Return the [X, Y] coordinate for the center point of the cell that contains the specified text.  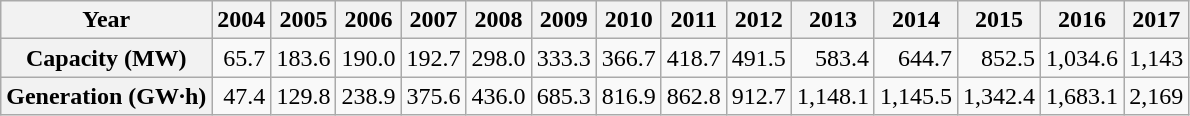
47.4 [242, 96]
65.7 [242, 58]
2,169 [1156, 96]
2012 [758, 20]
491.5 [758, 58]
2013 [832, 20]
1,342.4 [998, 96]
Generation (GW·h) [106, 96]
2014 [916, 20]
644.7 [916, 58]
2016 [1082, 20]
2011 [694, 20]
2008 [498, 20]
Year [106, 20]
436.0 [498, 96]
2005 [304, 20]
816.9 [628, 96]
1,683.1 [1082, 96]
912.7 [758, 96]
1,145.5 [916, 96]
238.9 [368, 96]
183.6 [304, 58]
333.3 [564, 58]
1,143 [1156, 58]
2007 [434, 20]
862.8 [694, 96]
1,034.6 [1082, 58]
2004 [242, 20]
2010 [628, 20]
129.8 [304, 96]
583.4 [832, 58]
375.6 [434, 96]
2015 [998, 20]
190.0 [368, 58]
Capacity (MW) [106, 58]
2009 [564, 20]
685.3 [564, 96]
2006 [368, 20]
2017 [1156, 20]
418.7 [694, 58]
852.5 [998, 58]
366.7 [628, 58]
192.7 [434, 58]
1,148.1 [832, 96]
298.0 [498, 58]
